Pinpoint the cell where the given text exists, returning its (x, y) midpoint coordinate. 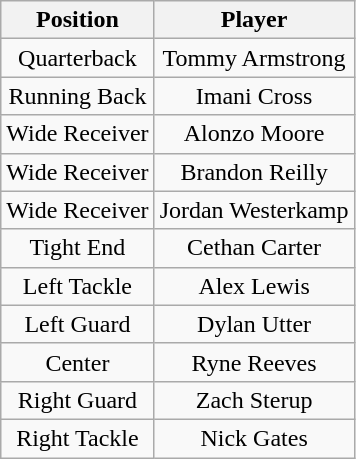
Right Guard (78, 400)
Ryne Reeves (254, 362)
Cethan Carter (254, 248)
Zach Sterup (254, 400)
Position (78, 20)
Center (78, 362)
Brandon Reilly (254, 172)
Left Guard (78, 324)
Tight End (78, 248)
Jordan Westerkamp (254, 210)
Left Tackle (78, 286)
Tommy Armstrong (254, 58)
Alex Lewis (254, 286)
Player (254, 20)
Quarterback (78, 58)
Imani Cross (254, 96)
Right Tackle (78, 438)
Running Back (78, 96)
Nick Gates (254, 438)
Alonzo Moore (254, 134)
Dylan Utter (254, 324)
